Locate the cell with the specified text and output its [x, y] center coordinate. 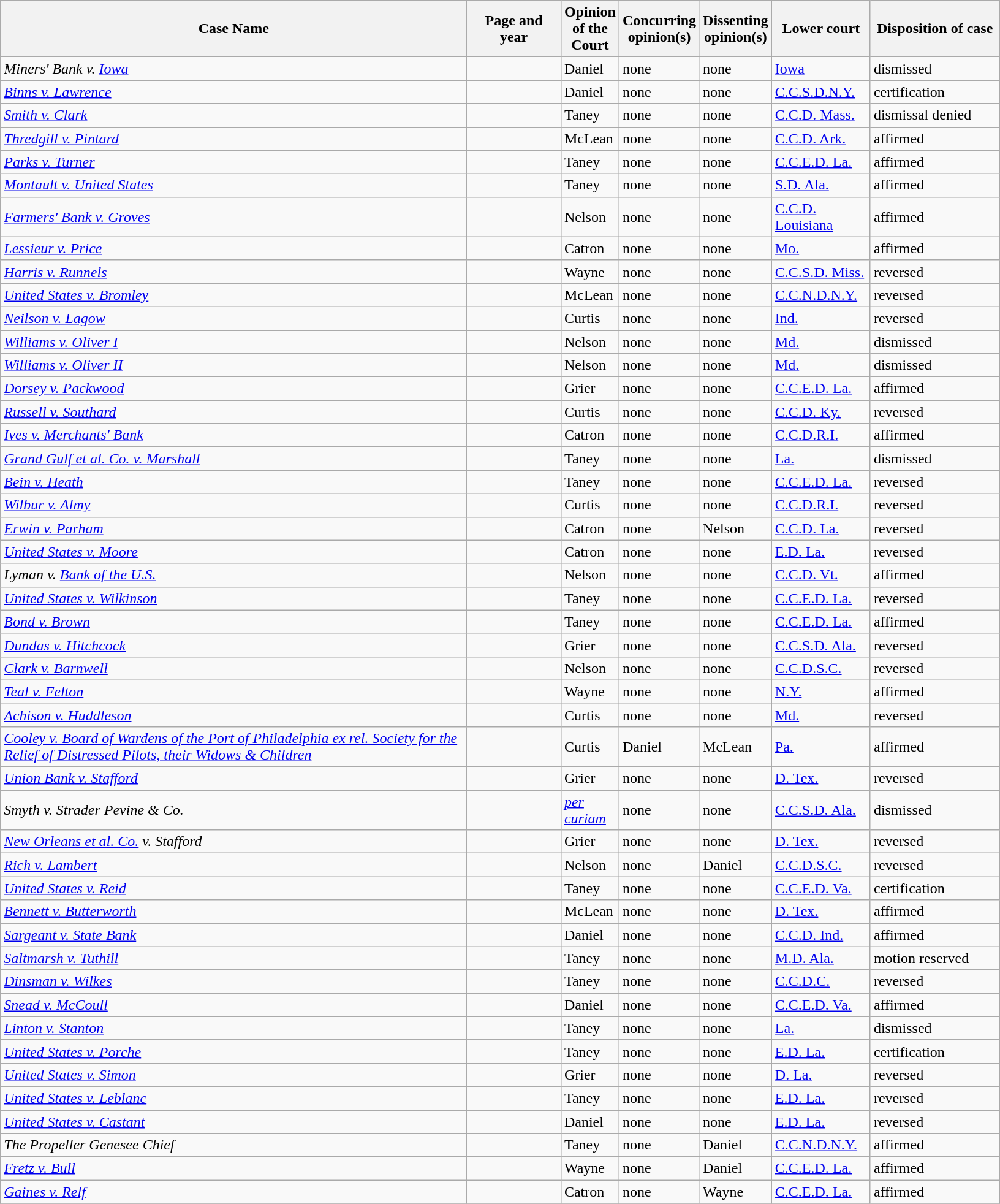
Snead v. McCoull [234, 1005]
Sargeant v. State Bank [234, 935]
Bond v. Brown [234, 622]
Case Name [234, 29]
dismissal denied [935, 115]
Smith v. Clark [234, 115]
C.C.S.D. Miss. [821, 272]
C.C.D. Ky. [821, 412]
Union Bank v. Stafford [234, 779]
Neilson v. Lagow [234, 318]
Lessieur v. Price [234, 248]
per curiam [589, 810]
Lyman v. Bank of the U.S. [234, 575]
Achison v. Huddleson [234, 715]
United States v. Wilkinson [234, 598]
New Orleans et al. Co. v. Stafford [234, 842]
United States v. Castant [234, 1121]
Page and year [514, 29]
United States v. Reid [234, 888]
S.D. Ala. [821, 185]
Dinsman v. Wilkes [234, 981]
C.C.D.C. [821, 981]
Farmers' Bank v. Groves [234, 217]
United States v. Leblanc [234, 1098]
D. La. [821, 1075]
Parks v. Turner [234, 162]
Russell v. Southard [234, 412]
United States v. Simon [234, 1075]
Bennett v. Butterworth [234, 912]
Fretz v. Bull [234, 1168]
Bein v. Heath [234, 482]
Williams v. Oliver II [234, 365]
Dissenting opinion(s) [736, 29]
Dorsey v. Packwood [234, 389]
United States v. Moore [234, 552]
Gaines v. Relf [234, 1192]
Erwin v. Parham [234, 528]
Cooley v. Board of Wardens of the Port of Philadelphia ex rel. Society for the Relief of Distressed Pilots, their Widows & Children [234, 747]
Teal v. Felton [234, 692]
motion reserved [935, 958]
Lower court [821, 29]
C.C.D. Vt. [821, 575]
C.C.D. Ark. [821, 139]
United States v. Porche [234, 1051]
Rich v. Lambert [234, 865]
Miners' Bank v. Iowa [234, 69]
Iowa [821, 69]
Thredgill v. Pintard [234, 139]
C.C.D. Louisiana [821, 217]
Disposition of case [935, 29]
Harris v. Runnels [234, 272]
Wilbur v. Almy [234, 505]
United States v. Bromley [234, 295]
The Propeller Genesee Chief [234, 1145]
Grand Gulf et al. Co. v. Marshall [234, 459]
Linton v. Stanton [234, 1028]
Saltmarsh v. Tuthill [234, 958]
Williams v. Oliver I [234, 341]
C.C.S.D.N.Y. [821, 92]
Smyth v. Strader Pevine & Co. [234, 810]
Ives v. Merchants' Bank [234, 435]
Concurring opinion(s) [659, 29]
Montault v. United States [234, 185]
Mo. [821, 248]
Clark v. Barnwell [234, 668]
N.Y. [821, 692]
C.C.D. La. [821, 528]
Pa. [821, 747]
C.C.D. Ind. [821, 935]
Opinion of the Court [589, 29]
C.C.D. Mass. [821, 115]
M.D. Ala. [821, 958]
Binns v. Lawrence [234, 92]
Dundas v. Hitchcock [234, 645]
Ind. [821, 318]
